Determine the (X, Y) coordinate at the center of the cell enclosing the given text.  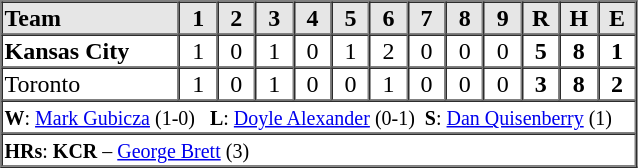
R (541, 18)
E (617, 18)
HRs: KCR – George Brett (3) (319, 150)
Team (91, 18)
Kansas City (91, 50)
W: Mark Gubicza (1-0) L: Doyle Alexander (0-1) S: Dan Quisenberry (1) (319, 116)
6 (388, 18)
7 (427, 18)
H (579, 18)
Toronto (91, 84)
4 (312, 18)
9 (503, 18)
